Return the [X, Y] coordinate for the center point of the cell that contains the specified text.  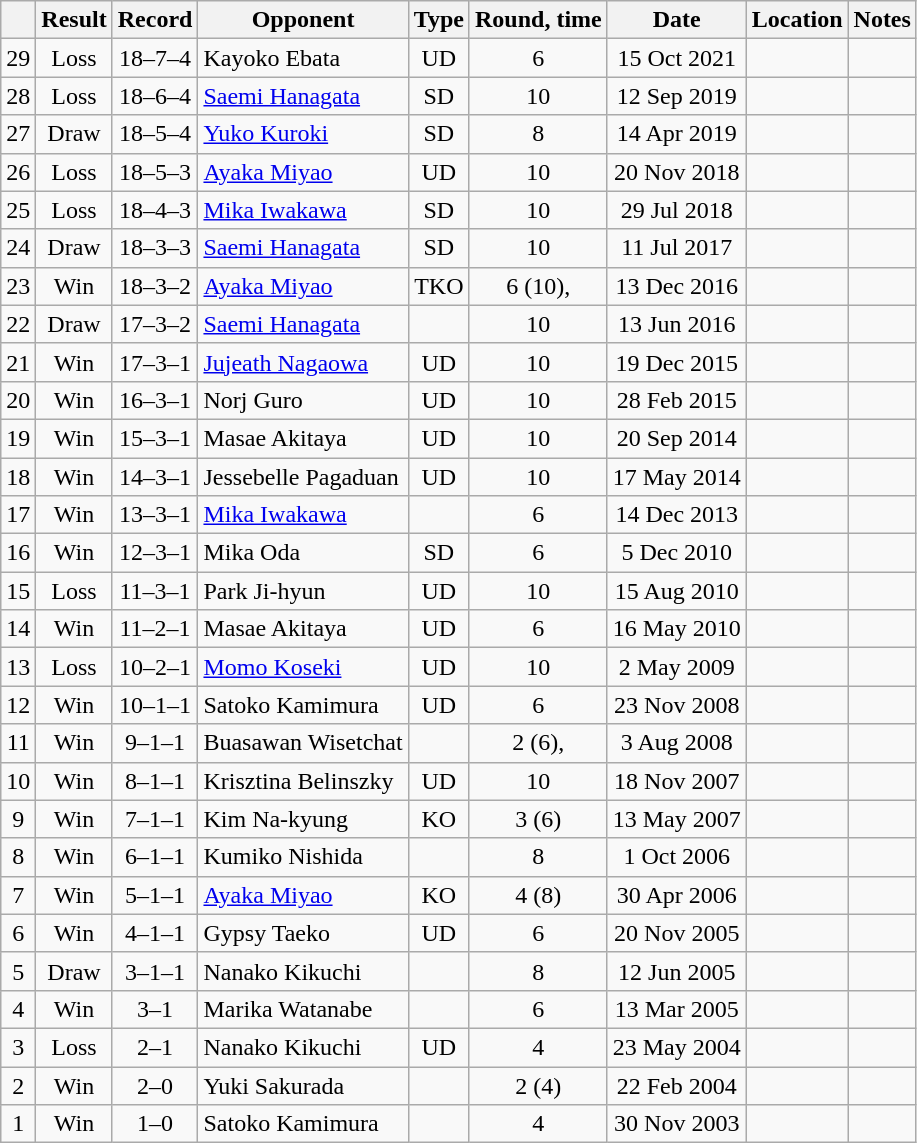
16–3–1 [155, 400]
15 Oct 2021 [676, 58]
20 Sep 2014 [676, 438]
18–3–2 [155, 286]
1 Oct 2006 [676, 857]
Marika Watanabe [303, 1009]
26 [18, 172]
3–1 [155, 1009]
2 (4) [538, 1085]
16 May 2010 [676, 629]
15–3–1 [155, 438]
12 Jun 2005 [676, 971]
13 Dec 2016 [676, 286]
27 [18, 134]
2–1 [155, 1047]
2 (6), [538, 743]
3 Aug 2008 [676, 743]
23 May 2004 [676, 1047]
3 (6) [538, 819]
3 [18, 1047]
20 Nov 2005 [676, 933]
11–2–1 [155, 629]
18–6–4 [155, 96]
14 Dec 2013 [676, 515]
5–1–1 [155, 895]
12–3–1 [155, 553]
Momo Koseki [303, 667]
17–3–2 [155, 324]
Result [74, 20]
Date [676, 20]
3–1–1 [155, 971]
18–4–3 [155, 210]
9–1–1 [155, 743]
28 Feb 2015 [676, 400]
17 May 2014 [676, 477]
Krisztina Belinszky [303, 781]
14 Apr 2019 [676, 134]
8–1–1 [155, 781]
Buasawan Wisetchat [303, 743]
17 [18, 515]
18 [18, 477]
1–0 [155, 1124]
20 Nov 2018 [676, 172]
6 (10), [538, 286]
13 Jun 2016 [676, 324]
9 [18, 819]
Kayoko Ebata [303, 58]
18–5–4 [155, 134]
Jujeath Nagaowa [303, 362]
Kim Na-kyung [303, 819]
22 [18, 324]
13 May 2007 [676, 819]
15 [18, 591]
18–7–4 [155, 58]
19 Dec 2015 [676, 362]
18–3–3 [155, 248]
10–2–1 [155, 667]
13 Mar 2005 [676, 1009]
22 Feb 2004 [676, 1085]
6–1–1 [155, 857]
16 [18, 553]
19 [18, 438]
23 Nov 2008 [676, 705]
Kumiko Nishida [303, 857]
11 [18, 743]
2 May 2009 [676, 667]
5 Dec 2010 [676, 553]
12 [18, 705]
13–3–1 [155, 515]
Mika Oda [303, 553]
Notes [882, 20]
12 Sep 2019 [676, 96]
4–1–1 [155, 933]
4 (8) [538, 895]
Opponent [303, 20]
TKO [438, 286]
Jessebelle Pagaduan [303, 477]
1 [18, 1124]
23 [18, 286]
Type [438, 20]
Record [155, 20]
25 [18, 210]
2 [18, 1085]
7 [18, 895]
10–1–1 [155, 705]
21 [18, 362]
13 [18, 667]
11 Jul 2017 [676, 248]
Park Ji-hyun [303, 591]
Gypsy Taeko [303, 933]
24 [18, 248]
14 [18, 629]
7–1–1 [155, 819]
Round, time [538, 20]
18–5–3 [155, 172]
30 Apr 2006 [676, 895]
5 [18, 971]
28 [18, 96]
30 Nov 2003 [676, 1124]
15 Aug 2010 [676, 591]
Yuko Kuroki [303, 134]
29 Jul 2018 [676, 210]
Yuki Sakurada [303, 1085]
14–3–1 [155, 477]
18 Nov 2007 [676, 781]
Location [797, 20]
11–3–1 [155, 591]
29 [18, 58]
Norj Guro [303, 400]
2–0 [155, 1085]
20 [18, 400]
17–3–1 [155, 362]
